Find where the given text appears and provide that cell's center as [x, y] coordinate. 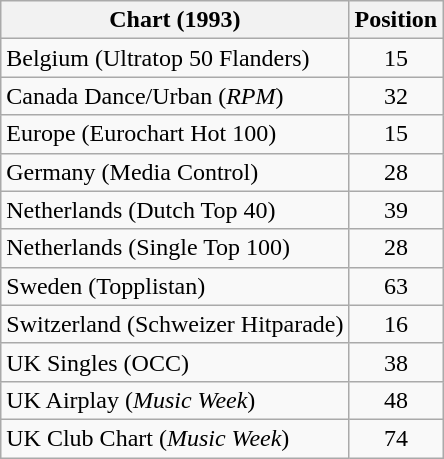
UK Singles (OCC) [175, 362]
Netherlands (Single Top 100) [175, 248]
Netherlands (Dutch Top 40) [175, 210]
16 [396, 324]
63 [396, 286]
Switzerland (Schweizer Hitparade) [175, 324]
Sweden (Topplistan) [175, 286]
48 [396, 400]
Position [396, 20]
74 [396, 438]
Belgium (Ultratop 50 Flanders) [175, 58]
32 [396, 96]
39 [396, 210]
38 [396, 362]
Germany (Media Control) [175, 172]
Chart (1993) [175, 20]
Canada Dance/Urban (RPM) [175, 96]
Europe (Eurochart Hot 100) [175, 134]
UK Airplay (Music Week) [175, 400]
UK Club Chart (Music Week) [175, 438]
